Locate the cell with the specified text and output its [X, Y] center coordinate. 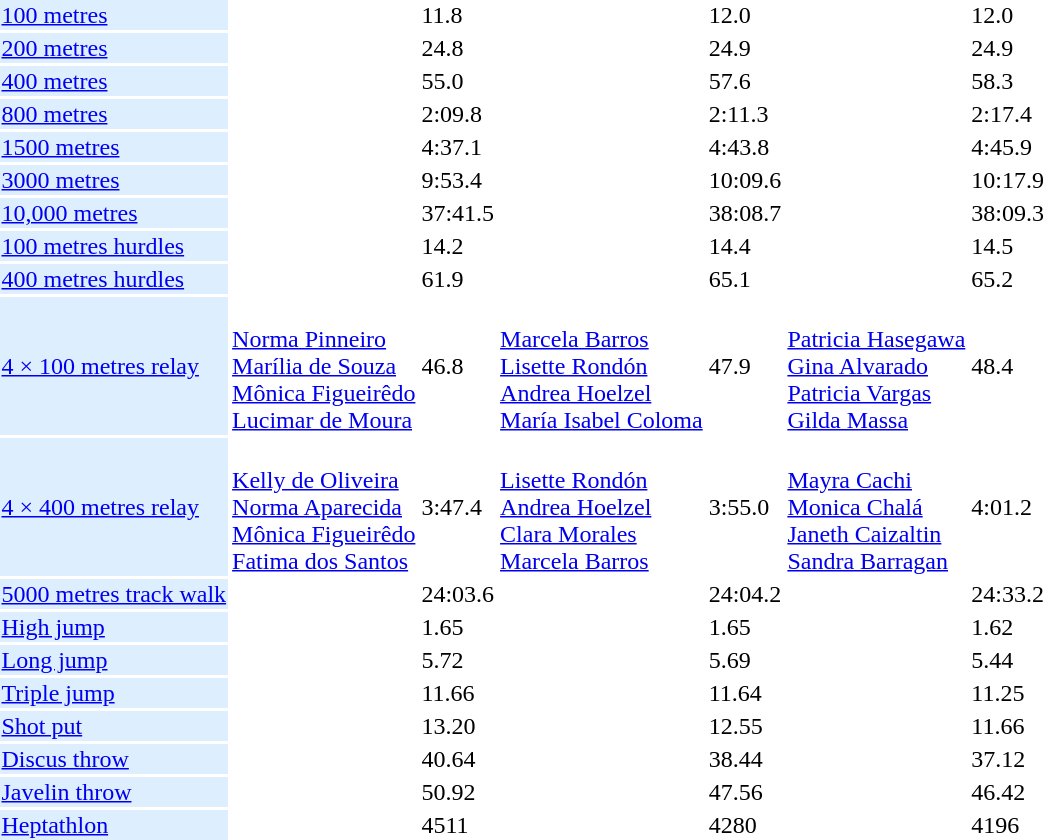
1500 metres [114, 147]
4 × 100 metres relay [114, 366]
10:09.6 [745, 180]
9:53.4 [458, 180]
4511 [458, 825]
24:04.2 [745, 594]
12.55 [745, 726]
11.64 [745, 693]
3000 metres [114, 180]
100 metres [114, 15]
11.66 [458, 693]
Patricia HasegawaGina AlvaradoPatricia VargasGilda Massa [876, 366]
50.92 [458, 792]
2:09.8 [458, 114]
Javelin throw [114, 792]
Norma PinneiroMarília de SouzaMônica FigueirêdoLucimar de Moura [324, 366]
2:11.3 [745, 114]
13.20 [458, 726]
Triple jump [114, 693]
100 metres hurdles [114, 246]
4 × 400 metres relay [114, 507]
38.44 [745, 759]
37:41.5 [458, 213]
65.1 [745, 279]
24:03.6 [458, 594]
Kelly de OliveiraNorma AparecidaMônica FigueirêdoFatima dos Santos [324, 507]
Marcela BarrosLisette RondónAndrea HoelzelMaría Isabel Coloma [602, 366]
14.4 [745, 246]
47.56 [745, 792]
3:47.4 [458, 507]
4:37.1 [458, 147]
5.69 [745, 660]
3:55.0 [745, 507]
24.8 [458, 48]
Lisette RondónAndrea HoelzelClara MoralesMarcela Barros [602, 507]
24.9 [745, 48]
800 metres [114, 114]
4280 [745, 825]
5000 metres track walk [114, 594]
Long jump [114, 660]
Shot put [114, 726]
38:08.7 [745, 213]
14.2 [458, 246]
Discus throw [114, 759]
400 metres hurdles [114, 279]
Mayra CachiMonica ChaláJaneth CaizaltinSandra Barragan [876, 507]
10,000 metres [114, 213]
Heptathlon [114, 825]
55.0 [458, 81]
12.0 [745, 15]
400 metres [114, 81]
46.8 [458, 366]
200 metres [114, 48]
5.72 [458, 660]
High jump [114, 627]
57.6 [745, 81]
11.8 [458, 15]
47.9 [745, 366]
61.9 [458, 279]
4:43.8 [745, 147]
40.64 [458, 759]
